Determine the [X, Y] coordinate at the center of the cell enclosing the given text.  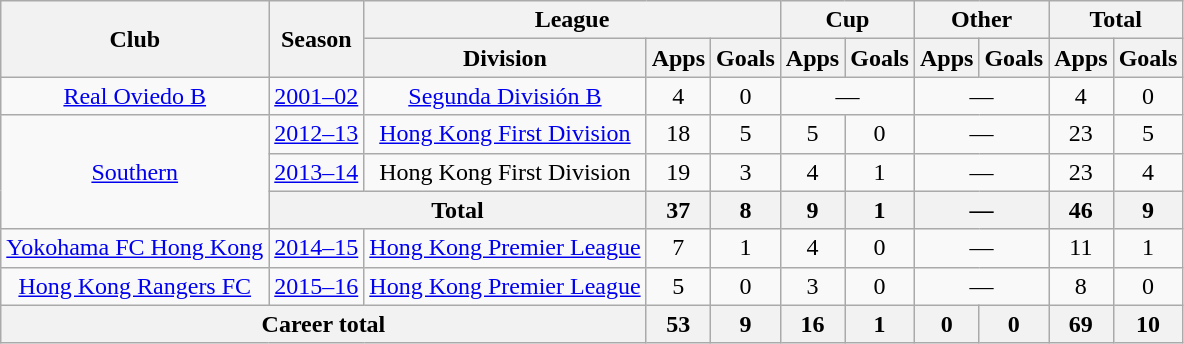
69 [1081, 324]
2001–02 [316, 96]
Hong Kong Rangers FC [135, 286]
Real Oviedo B [135, 96]
16 [812, 324]
18 [678, 134]
2015–16 [316, 286]
Cup [847, 20]
19 [678, 172]
53 [678, 324]
10 [1148, 324]
11 [1081, 248]
Season [316, 39]
7 [678, 248]
2013–14 [316, 172]
Club [135, 39]
37 [678, 210]
Career total [324, 324]
Yokohama FC Hong Kong [135, 248]
46 [1081, 210]
League [572, 20]
Division [505, 58]
2014–15 [316, 248]
2012–13 [316, 134]
Segunda División B [505, 96]
Southern [135, 172]
Other [981, 20]
